From the cell containing the given text, extract its center point as (X, Y) coordinate. 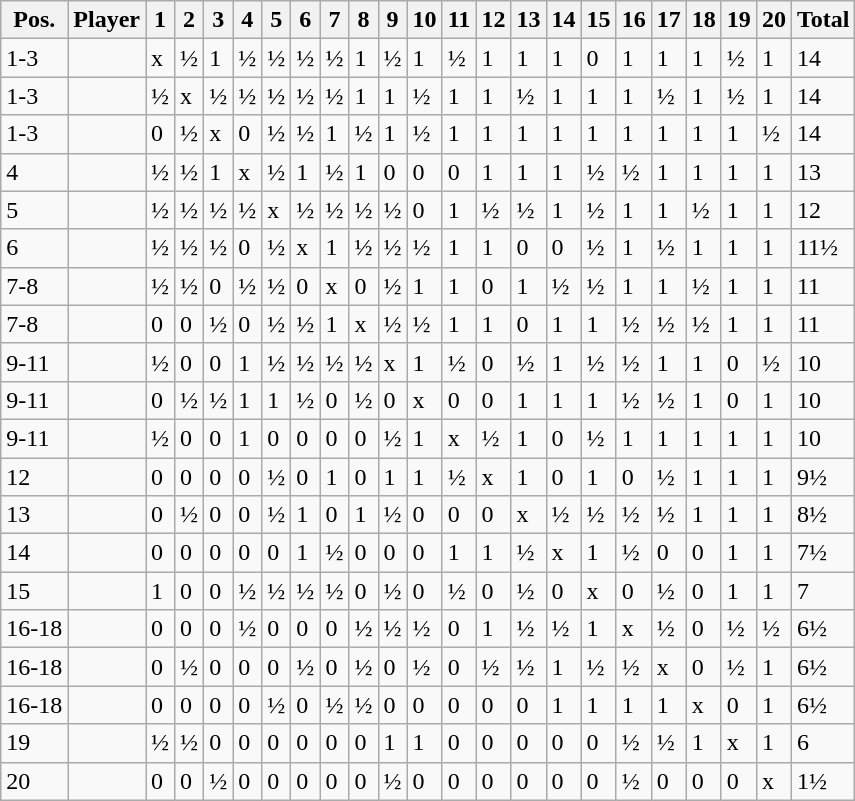
Player (107, 20)
2 (190, 20)
Total (823, 20)
7½ (823, 553)
16 (634, 20)
18 (704, 20)
17 (668, 20)
Pos. (34, 20)
1½ (823, 781)
9 (392, 20)
8½ (823, 515)
3 (218, 20)
11½ (823, 248)
8 (364, 20)
9½ (823, 477)
